Capture the cell that displays the provided text and extract its (x, y) central coordinate. 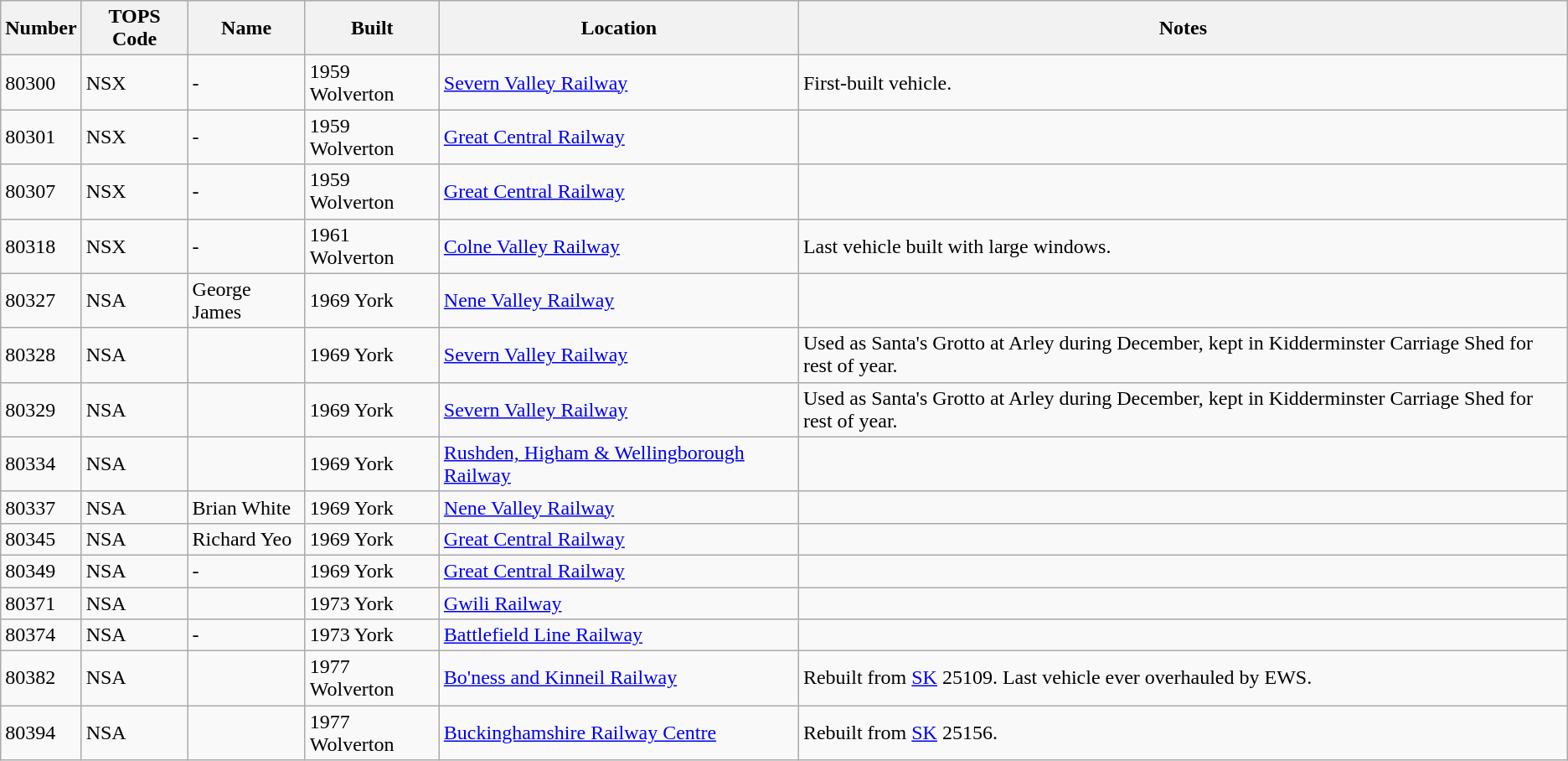
Battlefield Line Railway (618, 635)
TOPS Code (134, 28)
80328 (41, 355)
Brian White (246, 507)
Gwili Railway (618, 603)
80382 (41, 679)
80371 (41, 603)
80349 (41, 571)
Buckinghamshire Railway Centre (618, 733)
80394 (41, 733)
Rebuilt from SK 25109. Last vehicle ever overhauled by EWS. (1183, 679)
80374 (41, 635)
80327 (41, 300)
Bo'ness and Kinneil Railway (618, 679)
80318 (41, 246)
Richard Yeo (246, 539)
Rebuilt from SK 25156. (1183, 733)
80329 (41, 409)
80301 (41, 137)
80345 (41, 539)
80334 (41, 464)
Colne Valley Railway (618, 246)
80307 (41, 191)
Number (41, 28)
Notes (1183, 28)
1961 Wolverton (372, 246)
Name (246, 28)
Location (618, 28)
Built (372, 28)
Last vehicle built with large windows. (1183, 246)
George James (246, 300)
Rushden, Higham & Wellingborough Railway (618, 464)
80300 (41, 82)
First-built vehicle. (1183, 82)
80337 (41, 507)
